Search for the cell housing the specified text and yield its (X, Y) center coordinate. 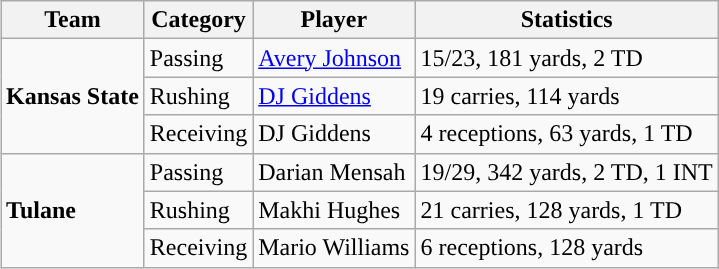
19 carries, 114 yards (566, 96)
Team (73, 20)
Tulane (73, 210)
15/23, 181 yards, 2 TD (566, 58)
Darian Mensah (334, 172)
6 receptions, 128 yards (566, 248)
Makhi Hughes (334, 210)
19/29, 342 yards, 2 TD, 1 INT (566, 172)
Avery Johnson (334, 58)
4 receptions, 63 yards, 1 TD (566, 134)
21 carries, 128 yards, 1 TD (566, 210)
Mario Williams (334, 248)
Statistics (566, 20)
Category (198, 20)
Kansas State (73, 96)
Player (334, 20)
